Pinpoint the cell where the given text exists, returning its [X, Y] midpoint coordinate. 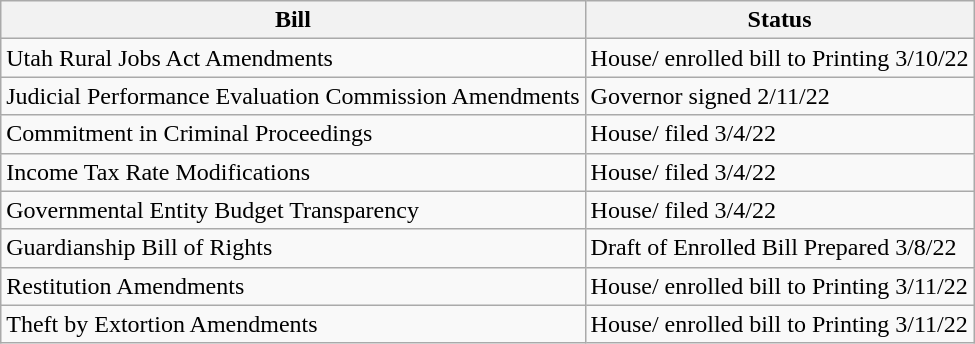
Bill [293, 20]
House/ enrolled bill to Printing 3/10/22 [780, 58]
Commitment in Criminal Proceedings [293, 134]
Guardianship Bill of Rights [293, 248]
Income Tax Rate Modifications [293, 172]
Utah Rural Jobs Act Amendments [293, 58]
Governmental Entity Budget Transparency [293, 210]
Governor signed 2/11/22 [780, 96]
Theft by Extortion Amendments [293, 324]
Restitution Amendments [293, 286]
Status [780, 20]
Judicial Performance Evaluation Commission Amendments [293, 96]
Draft of Enrolled Bill Prepared 3/8/22 [780, 248]
